Extract the (x, y) coordinate from the center of the cell holding the provided text.  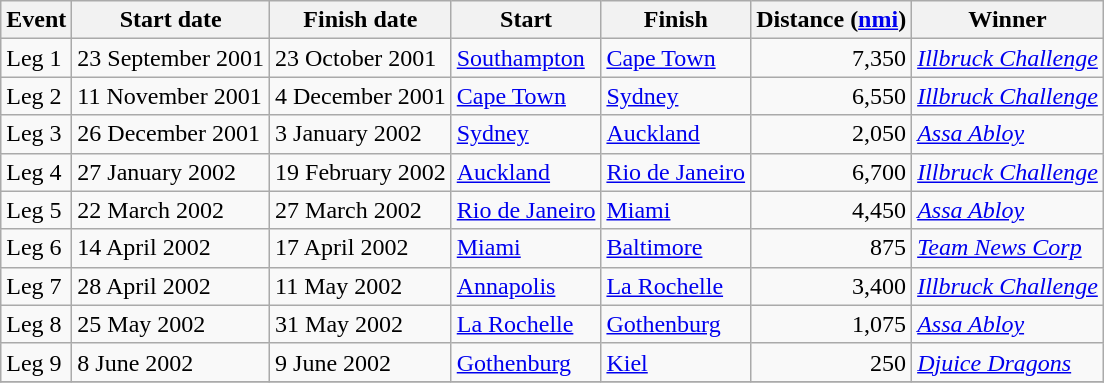
17 April 2002 (361, 248)
Start (526, 20)
4,450 (832, 210)
Leg 9 (36, 362)
3 January 2002 (361, 134)
1,075 (832, 324)
6,700 (832, 172)
250 (832, 362)
Leg 5 (36, 210)
Annapolis (526, 286)
Team News Corp (1008, 248)
31 May 2002 (361, 324)
Kiel (676, 362)
Leg 7 (36, 286)
7,350 (832, 58)
Leg 2 (36, 96)
Event (36, 20)
Distance (nmi) (832, 20)
23 October 2001 (361, 58)
22 March 2002 (171, 210)
Leg 8 (36, 324)
14 April 2002 (171, 248)
Winner (1008, 20)
3,400 (832, 286)
2,050 (832, 134)
28 April 2002 (171, 286)
23 September 2001 (171, 58)
27 March 2002 (361, 210)
9 June 2002 (361, 362)
11 November 2001 (171, 96)
Leg 3 (36, 134)
Leg 6 (36, 248)
Start date (171, 20)
19 February 2002 (361, 172)
11 May 2002 (361, 286)
Baltimore (676, 248)
875 (832, 248)
27 January 2002 (171, 172)
6,550 (832, 96)
Southampton (526, 58)
26 December 2001 (171, 134)
25 May 2002 (171, 324)
8 June 2002 (171, 362)
4 December 2001 (361, 96)
Leg 1 (36, 58)
Leg 4 (36, 172)
Djuice Dragons (1008, 362)
Finish (676, 20)
Finish date (361, 20)
